Determine the [x, y] coordinate at the center of the cell enclosing the given text.  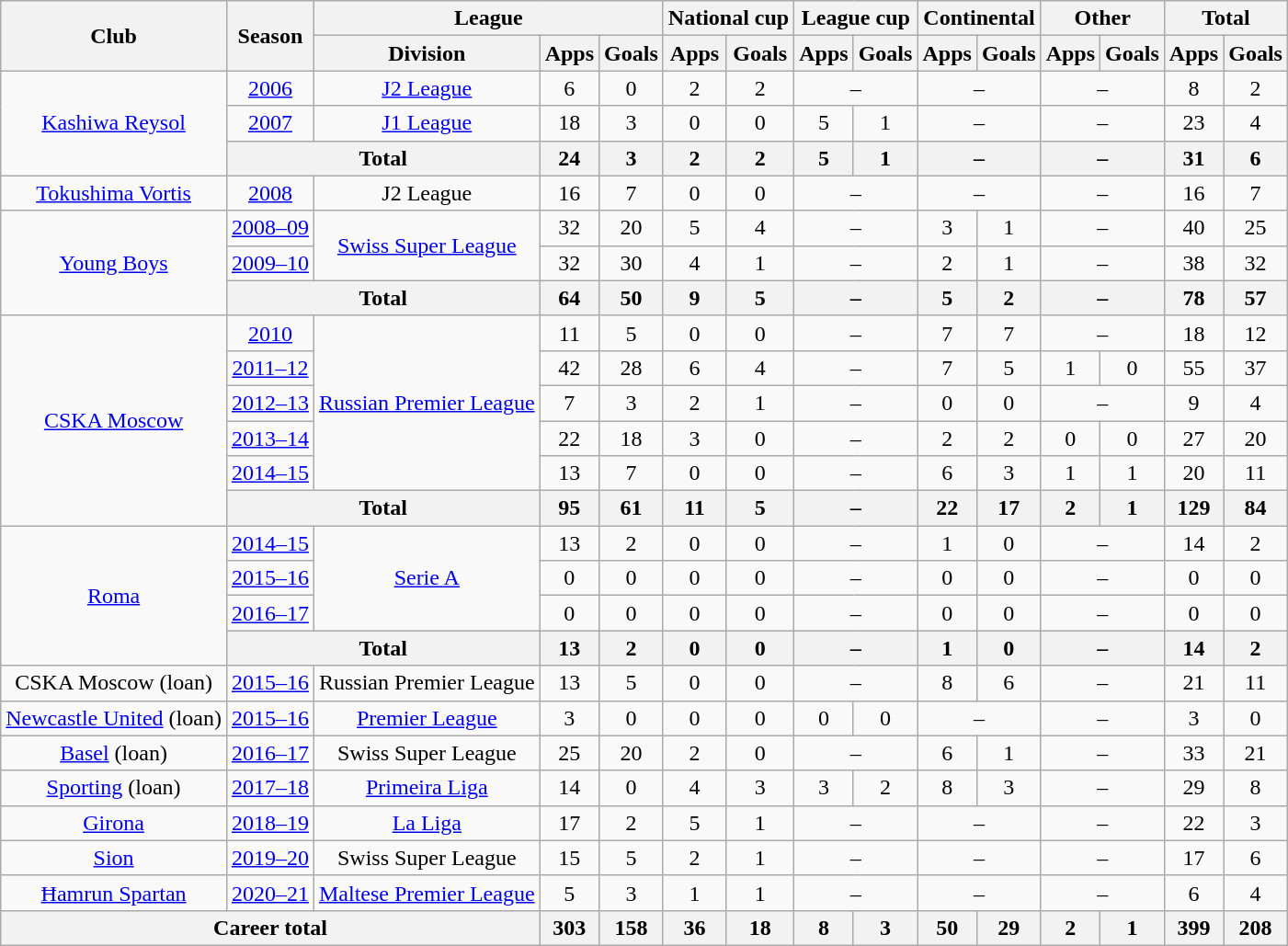
399 [1193, 928]
Tokushima Vortis [114, 193]
2006 [270, 88]
2013–14 [270, 439]
Sion [114, 858]
Premier League [427, 718]
CSKA Moscow [114, 420]
30 [632, 263]
Other [1102, 18]
Career total [270, 928]
40 [1193, 228]
129 [1193, 508]
2020–21 [270, 893]
37 [1256, 368]
Serie A [427, 578]
2017–18 [270, 788]
Continental [979, 18]
15 [569, 858]
CSKA Moscow (loan) [114, 683]
National cup [728, 18]
La Liga [427, 823]
78 [1193, 298]
Division [427, 53]
303 [569, 928]
2012–13 [270, 403]
2009–10 [270, 263]
208 [1256, 928]
28 [632, 368]
Newcastle United (loan) [114, 718]
23 [1193, 123]
Maltese Premier League [427, 893]
Club [114, 36]
33 [1193, 753]
12 [1256, 333]
2010 [270, 333]
2008 [270, 193]
League [488, 18]
158 [632, 928]
2019–20 [270, 858]
Sporting (loan) [114, 788]
J1 League [427, 123]
27 [1193, 439]
2018–19 [270, 823]
36 [694, 928]
64 [569, 298]
Young Boys [114, 263]
Girona [114, 823]
38 [1193, 263]
Roma [114, 596]
61 [632, 508]
57 [1256, 298]
League cup [856, 18]
31 [1193, 158]
2007 [270, 123]
24 [569, 158]
Primeira Liga [427, 788]
2011–12 [270, 368]
Basel (loan) [114, 753]
Ħamrun Spartan [114, 893]
Season [270, 36]
2008–09 [270, 228]
95 [569, 508]
55 [1193, 368]
Kashiwa Reysol [114, 123]
84 [1256, 508]
42 [569, 368]
